Provide the (X, Y) coordinate of the cell's center where the given text is located.  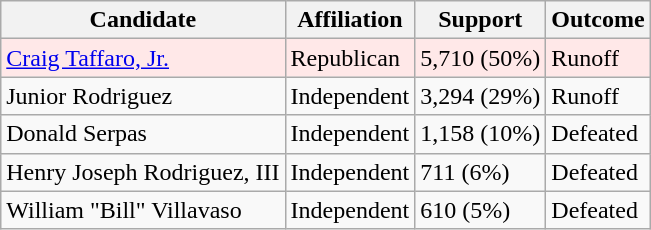
Affiliation (350, 20)
3,294 (29%) (480, 96)
5,710 (50%) (480, 58)
Candidate (143, 20)
Craig Taffaro, Jr. (143, 58)
William "Bill" Villavaso (143, 210)
1,158 (10%) (480, 134)
711 (6%) (480, 172)
Outcome (598, 20)
Henry Joseph Rodriguez, III (143, 172)
Support (480, 20)
Republican (350, 58)
610 (5%) (480, 210)
Donald Serpas (143, 134)
Junior Rodriguez (143, 96)
